Locate the cell with the specified text and output its (x, y) center coordinate. 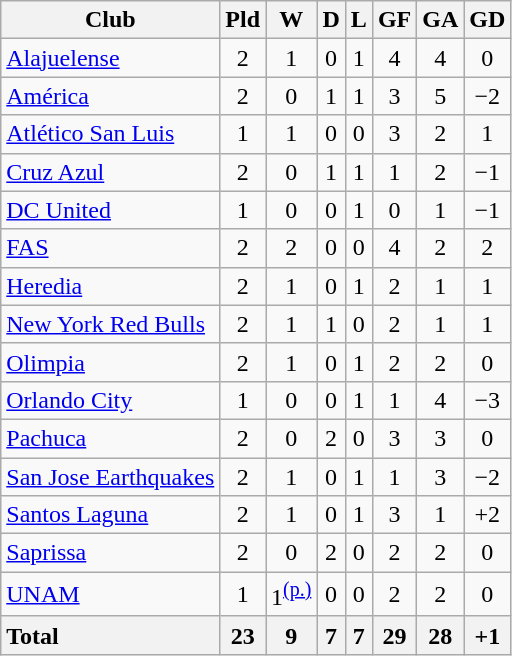
23 (243, 635)
L (358, 20)
Total (110, 635)
29 (394, 635)
Olimpia (110, 362)
GA (440, 20)
28 (440, 635)
New York Red Bulls (110, 324)
Saprissa (110, 553)
9 (292, 635)
UNAM (110, 594)
América (110, 96)
Santos Laguna (110, 515)
Pachuca (110, 438)
D (331, 20)
+2 (488, 515)
DC United (110, 210)
Heredia (110, 286)
Orlando City (110, 400)
−3 (488, 400)
5 (440, 96)
GD (488, 20)
GF (394, 20)
Cruz Azul (110, 172)
Atlético San Luis (110, 134)
Club (110, 20)
FAS (110, 248)
Pld (243, 20)
1(p.) (292, 594)
Alajuelense (110, 58)
W (292, 20)
San Jose Earthquakes (110, 477)
+1 (488, 635)
